From the cell containing the given text, extract its center point as (x, y) coordinate. 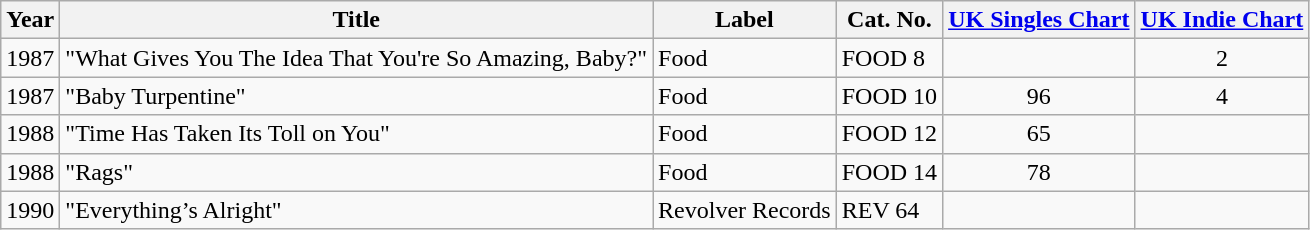
65 (1039, 134)
1990 (30, 210)
Cat. No. (889, 20)
2 (1222, 58)
Label (745, 20)
REV 64 (889, 210)
"Everything’s Alright" (356, 210)
FOOD 8 (889, 58)
4 (1222, 96)
96 (1039, 96)
"What Gives You The Idea That You're So Amazing, Baby?" (356, 58)
Title (356, 20)
"Rags" (356, 172)
FOOD 12 (889, 134)
FOOD 14 (889, 172)
"Baby Turpentine" (356, 96)
FOOD 10 (889, 96)
"Time Has Taken Its Toll on You" (356, 134)
UK Indie Chart (1222, 20)
Revolver Records (745, 210)
78 (1039, 172)
Year (30, 20)
UK Singles Chart (1039, 20)
